Capture the cell that displays the provided text and extract its [x, y] central coordinate. 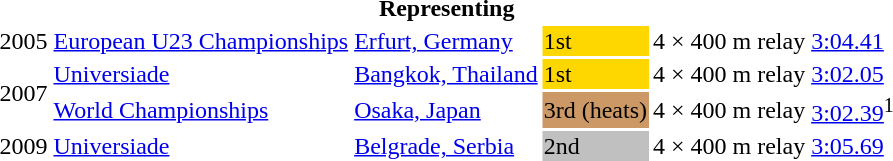
Osaka, Japan [446, 110]
World Championships [201, 110]
2nd [595, 146]
Bangkok, Thailand [446, 74]
European U23 Championships [201, 41]
Belgrade, Serbia [446, 146]
3rd (heats) [595, 110]
Erfurt, Germany [446, 41]
